For the text-containing cell, return its midpoint in (x, y) coordinate format. 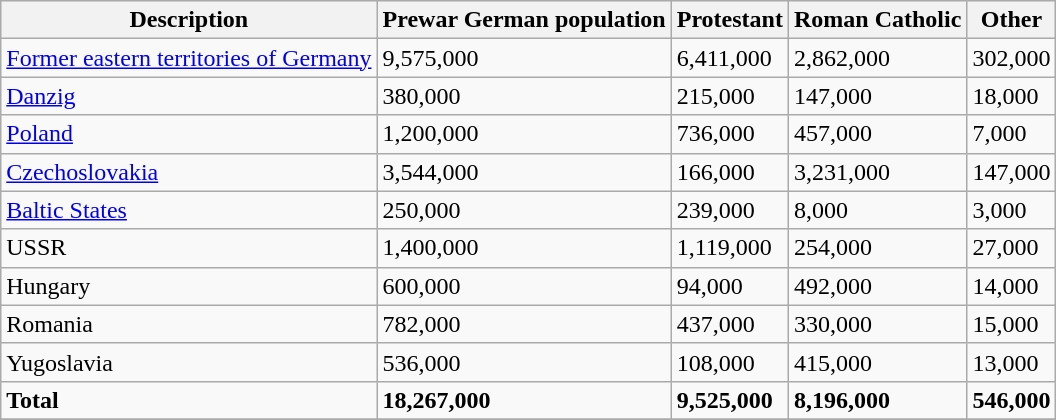
27,000 (1012, 248)
15,000 (1012, 324)
302,000 (1012, 58)
239,000 (730, 210)
250,000 (524, 210)
13,000 (1012, 362)
Roman Catholic (877, 20)
1,119,000 (730, 248)
94,000 (730, 286)
330,000 (877, 324)
380,000 (524, 96)
Baltic States (189, 210)
Czechoslovakia (189, 172)
546,000 (1012, 400)
492,000 (877, 286)
Romania (189, 324)
Poland (189, 134)
600,000 (524, 286)
736,000 (730, 134)
108,000 (730, 362)
9,575,000 (524, 58)
1,200,000 (524, 134)
437,000 (730, 324)
8,196,000 (877, 400)
14,000 (1012, 286)
Hungary (189, 286)
9,525,000 (730, 400)
Protestant (730, 20)
415,000 (877, 362)
Former eastern territories of Germany (189, 58)
8,000 (877, 210)
6,411,000 (730, 58)
Total (189, 400)
782,000 (524, 324)
Other (1012, 20)
2,862,000 (877, 58)
Prewar German population (524, 20)
USSR (189, 248)
536,000 (524, 362)
254,000 (877, 248)
1,400,000 (524, 248)
3,000 (1012, 210)
7,000 (1012, 134)
3,544,000 (524, 172)
Yugoslavia (189, 362)
Danzig (189, 96)
166,000 (730, 172)
457,000 (877, 134)
3,231,000 (877, 172)
Description (189, 20)
215,000 (730, 96)
18,000 (1012, 96)
18,267,000 (524, 400)
